Identify which cell holds the provided text, then report its [X, Y] central coordinate. 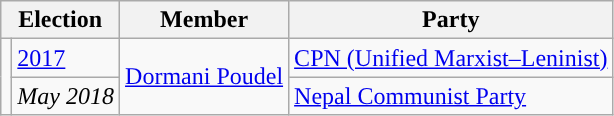
CPN (Unified Marxist–Leninist) [451, 58]
Election [60, 20]
Dormani Poudel [204, 77]
May 2018 [66, 96]
Member [204, 20]
Nepal Communist Party [451, 96]
Party [451, 20]
2017 [66, 58]
